Return [x, y] of the center of cell containing provided text 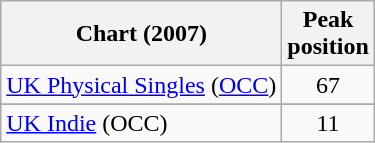
Peakposition [328, 34]
67 [328, 85]
Chart (2007) [142, 34]
11 [328, 123]
UK Physical Singles (OCC) [142, 85]
UK Indie (OCC) [142, 123]
